Provide the [X, Y] coordinate of the cell's center where the given text is located.  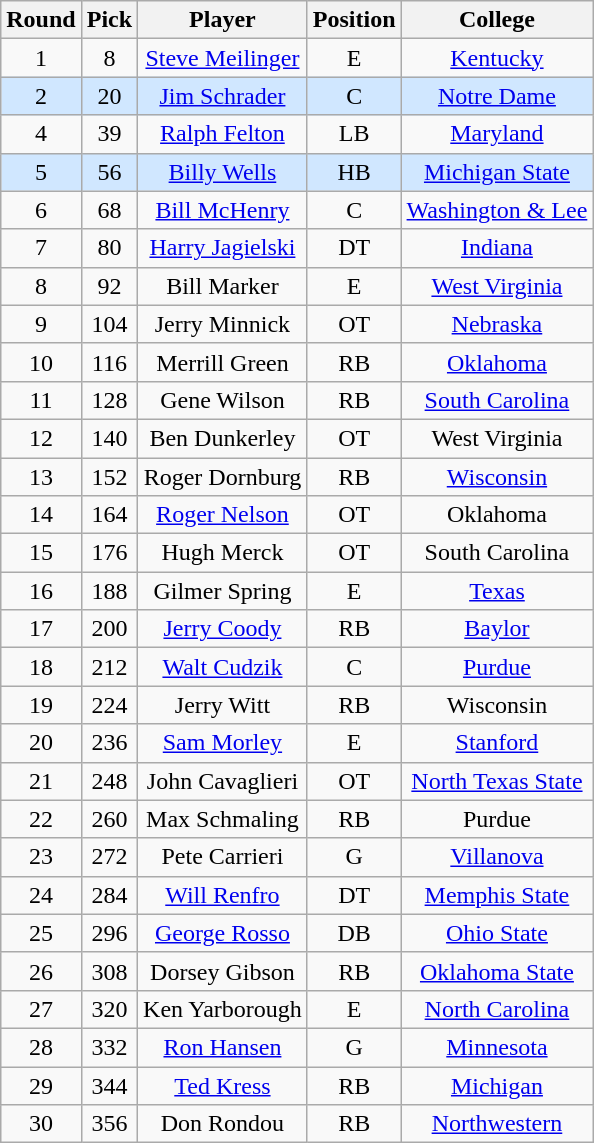
North Texas State [497, 781]
24 [41, 895]
Ohio State [497, 933]
North Carolina [497, 1009]
Steve Meilinger [223, 58]
Player [223, 20]
272 [109, 857]
Maryland [497, 134]
104 [109, 324]
260 [109, 819]
344 [109, 1085]
80 [109, 248]
Jerry Coody [223, 629]
George Rosso [223, 933]
Baylor [497, 629]
188 [109, 591]
Round [41, 20]
7 [41, 248]
212 [109, 667]
176 [109, 553]
Will Renfro [223, 895]
152 [109, 477]
Billy Wells [223, 172]
284 [109, 895]
30 [41, 1124]
5 [41, 172]
Ben Dunkerley [223, 438]
21 [41, 781]
Oklahoma State [497, 971]
Kentucky [497, 58]
23 [41, 857]
Sam Morley [223, 743]
Villanova [497, 857]
Walt Cudzik [223, 667]
DB [354, 933]
128 [109, 400]
Jerry Minnick [223, 324]
Ted Kress [223, 1085]
17 [41, 629]
22 [41, 819]
14 [41, 515]
356 [109, 1124]
Bill McHenry [223, 210]
Nebraska [497, 324]
2 [41, 96]
Gilmer Spring [223, 591]
224 [109, 705]
27 [41, 1009]
Merrill Green [223, 362]
13 [41, 477]
Max Schmaling [223, 819]
Michigan State [497, 172]
6 [41, 210]
10 [41, 362]
28 [41, 1047]
Stanford [497, 743]
18 [41, 667]
Notre Dame [497, 96]
9 [41, 324]
Pete Carrieri [223, 857]
Harry Jagielski [223, 248]
College [497, 20]
Hugh Merck [223, 553]
Jerry Witt [223, 705]
140 [109, 438]
Washington & Lee [497, 210]
1 [41, 58]
92 [109, 286]
296 [109, 933]
Northwestern [497, 1124]
68 [109, 210]
Texas [497, 591]
248 [109, 781]
4 [41, 134]
11 [41, 400]
Pick [109, 20]
John Cavaglieri [223, 781]
164 [109, 515]
LB [354, 134]
39 [109, 134]
Michigan [497, 1085]
56 [109, 172]
29 [41, 1085]
16 [41, 591]
308 [109, 971]
320 [109, 1009]
HB [354, 172]
Ralph Felton [223, 134]
Gene Wilson [223, 400]
Dorsey Gibson [223, 971]
Indiana [497, 248]
19 [41, 705]
15 [41, 553]
Ron Hansen [223, 1047]
25 [41, 933]
26 [41, 971]
200 [109, 629]
Ken Yarborough [223, 1009]
Memphis State [497, 895]
Don Rondou [223, 1124]
Jim Schrader [223, 96]
Roger Dornburg [223, 477]
Bill Marker [223, 286]
Position [354, 20]
332 [109, 1047]
Minnesota [497, 1047]
116 [109, 362]
Roger Nelson [223, 515]
12 [41, 438]
236 [109, 743]
